Determine the (X, Y) coordinate at the center of the cell enclosing the given text.  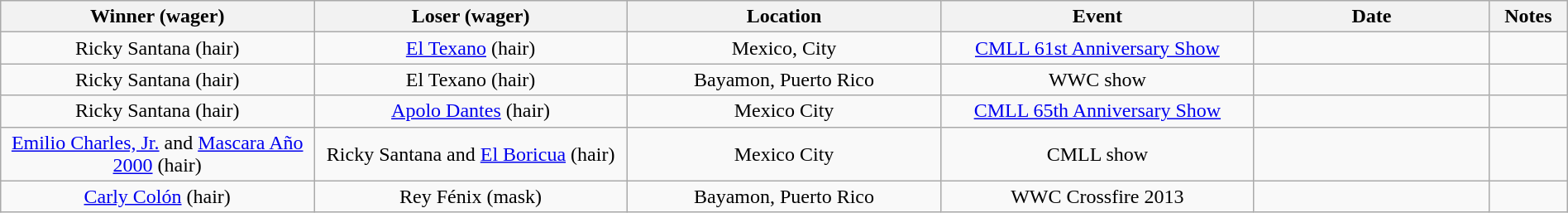
Notes (1528, 17)
Carly Colón (hair) (157, 196)
Date (1371, 17)
Location (784, 17)
CMLL show (1097, 154)
Event (1097, 17)
CMLL 61st Anniversary Show (1097, 48)
Mexico, City (784, 48)
Winner (wager) (157, 17)
Emilio Charles, Jr. and Mascara Año 2000 (hair) (157, 154)
CMLL 65th Anniversary Show (1097, 111)
Loser (wager) (471, 17)
Rey Fénix (mask) (471, 196)
WWC Crossfire 2013 (1097, 196)
Apolo Dantes (hair) (471, 111)
WWC show (1097, 80)
Ricky Santana and El Boricua (hair) (471, 154)
